Capture the cell that displays the provided text and extract its [X, Y] central coordinate. 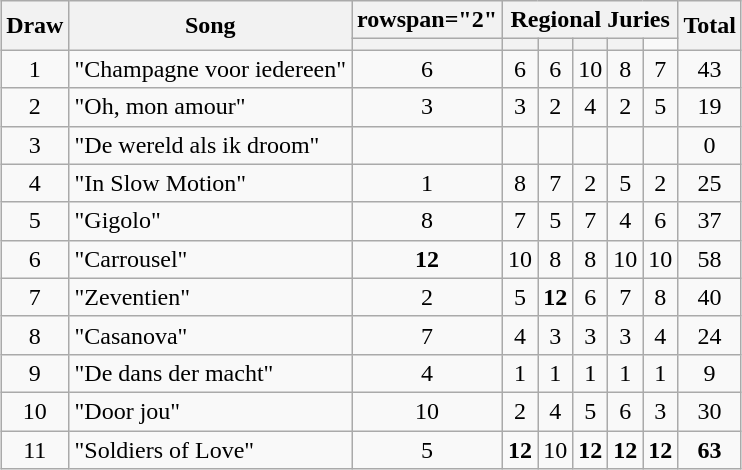
"In Slow Motion" [210, 183]
25 [710, 183]
"Carrousel" [210, 259]
37 [710, 221]
Regional Juries [590, 20]
0 [710, 145]
"Casanova" [210, 335]
"Zeventien" [210, 297]
Song [210, 26]
"Gigolo" [210, 221]
43 [710, 69]
rowspan="2" [428, 20]
"Door jou" [210, 411]
11 [35, 449]
"De wereld als ik droom" [210, 145]
Total [710, 26]
19 [710, 107]
24 [710, 335]
"Soldiers of Love" [210, 449]
40 [710, 297]
"Champagne voor iedereen" [210, 69]
Draw [35, 26]
58 [710, 259]
"De dans der macht" [210, 373]
63 [710, 449]
30 [710, 411]
"Oh, mon amour" [210, 107]
